Detect which cell encompasses the target text, then output its (x, y) center coordinate. 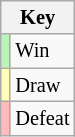
Key (38, 17)
Win (42, 51)
Draw (42, 85)
Defeat (42, 118)
